Scan for the cell matching the given text and deliver its (x, y) coordinate at center. 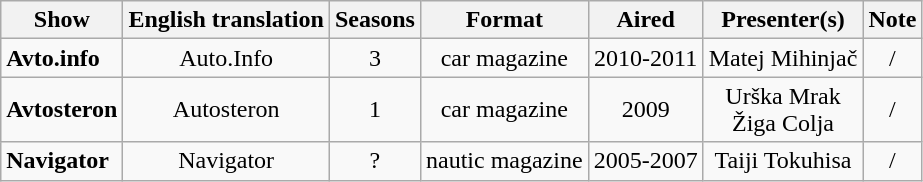
1 (374, 110)
Auto.Info (226, 58)
Show (62, 20)
2009 (646, 110)
Matej Mihinjač (783, 58)
Format (504, 20)
Autosteron (226, 110)
nautic magazine (504, 161)
Taiji Tokuhisa (783, 161)
3 (374, 58)
English translation (226, 20)
Seasons (374, 20)
Urška MrakŽiga Colja (783, 110)
Note (892, 20)
? (374, 161)
Presenter(s) (783, 20)
2010-2011 (646, 58)
Avtosteron (62, 110)
2005-2007 (646, 161)
Aired (646, 20)
Avto.info (62, 58)
